Output the [x, y] coordinate of the center of the cell containing the given text.  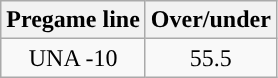
Pregame line [74, 20]
55.5 [210, 58]
UNA -10 [74, 58]
Over/under [210, 20]
